Search for the cell housing the specified text and yield its [x, y] center coordinate. 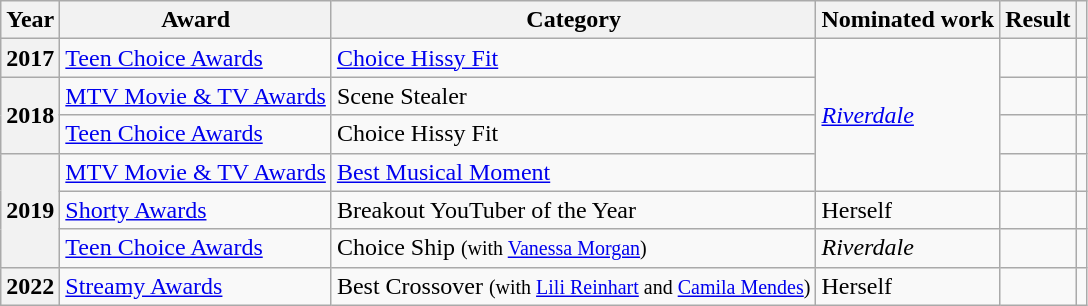
2022 [30, 286]
Category [574, 20]
Choice Ship (with Vanessa Morgan) [574, 248]
Result [1038, 20]
Award [196, 20]
Breakout YouTuber of the Year [574, 210]
Best Musical Moment [574, 172]
Best Crossover (with Lili Reinhart and Camila Mendes) [574, 286]
Streamy Awards [196, 286]
Shorty Awards [196, 210]
2019 [30, 210]
Year [30, 20]
2017 [30, 58]
Scene Stealer [574, 96]
2018 [30, 115]
Nominated work [908, 20]
